Pinpoint the cell where the given text exists, returning its [X, Y] midpoint coordinate. 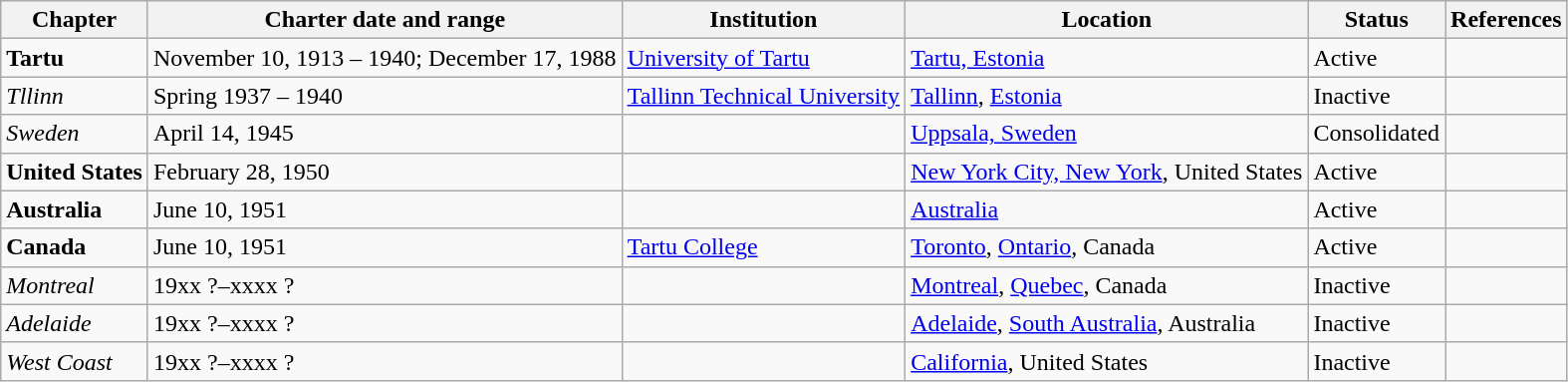
Status [1377, 20]
Tallinn, Estonia [1107, 96]
West Coast [75, 361]
California, United States [1107, 361]
Uppsala, Sweden [1107, 134]
Canada [75, 247]
References [1506, 20]
Tartu College [763, 247]
Tartu, Estonia [1107, 58]
Chapter [75, 20]
Adelaide, South Australia, Australia [1107, 323]
Montreal [75, 285]
Montreal, Quebec, Canada [1107, 285]
Tllinn [75, 96]
Tallinn Technical University [763, 96]
February 28, 1950 [385, 172]
Charter date and range [385, 20]
Tartu [75, 58]
New York City, New York, United States [1107, 172]
Sweden [75, 134]
Adelaide [75, 323]
University of Tartu [763, 58]
Institution [763, 20]
United States [75, 172]
Spring 1937 – 1940 [385, 96]
November 10, 1913 – 1940; December 17, 1988 [385, 58]
Consolidated [1377, 134]
Location [1107, 20]
Toronto, Ontario, Canada [1107, 247]
April 14, 1945 [385, 134]
